From the cell containing the given text, extract its center point as [X, Y] coordinate. 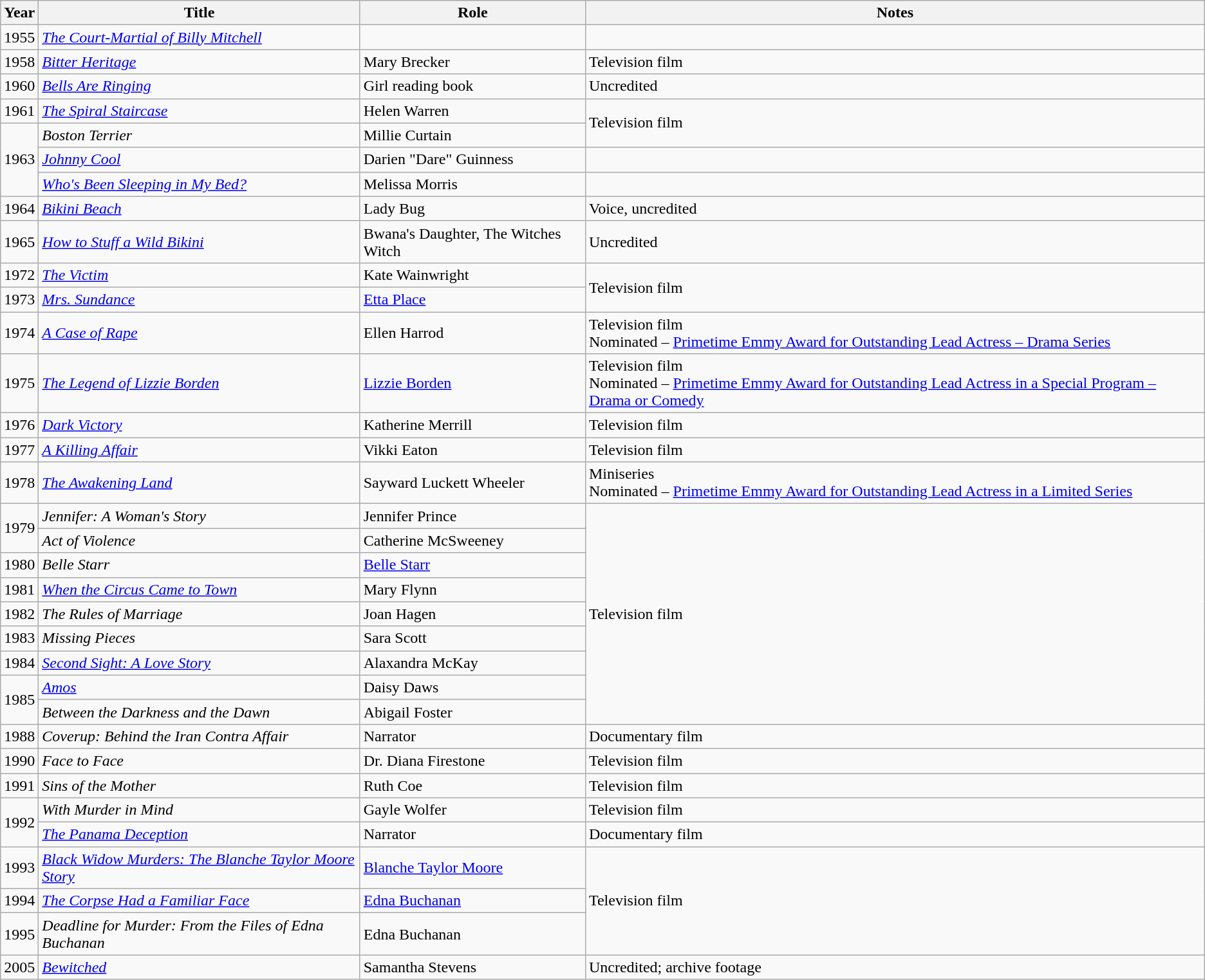
A Case of Rape [200, 332]
The Legend of Lizzie Borden [200, 384]
1973 [19, 299]
Between the Darkness and the Dawn [200, 712]
Voice, uncredited [895, 208]
Boston Terrier [200, 135]
1990 [19, 761]
1961 [19, 111]
Mrs. Sundance [200, 299]
Black Widow Murders: The Blanche Taylor Moore Story [200, 867]
1960 [19, 86]
Dr. Diana Firestone [472, 761]
Etta Place [472, 299]
1991 [19, 786]
Bikini Beach [200, 208]
Sayward Luckett Wheeler [472, 483]
Dark Victory [200, 425]
Joan Hagen [472, 614]
Notes [895, 13]
Amos [200, 687]
Year [19, 13]
Bwana's Daughter, The Witches Witch [472, 242]
The Awakening Land [200, 483]
1983 [19, 638]
1985 [19, 699]
Bitter Heritage [200, 62]
1994 [19, 901]
Face to Face [200, 761]
Who's Been Sleeping in My Bed? [200, 184]
Katherine Merrill [472, 425]
Lady Bug [472, 208]
Melissa Morris [472, 184]
Girl reading book [472, 86]
The Spiral Staircase [200, 111]
Alaxandra McKay [472, 663]
Mary Brecker [472, 62]
Kate Wainwright [472, 275]
A Killing Affair [200, 450]
Second Sight: A Love Story [200, 663]
With Murder in Mind [200, 810]
2005 [19, 967]
1974 [19, 332]
1965 [19, 242]
Blanche Taylor Moore [472, 867]
1993 [19, 867]
Television filmNominated – Primetime Emmy Award for Outstanding Lead Actress – Drama Series [895, 332]
Uncredited; archive footage [895, 967]
Bewitched [200, 967]
1978 [19, 483]
How to Stuff a Wild Bikini [200, 242]
1995 [19, 934]
1988 [19, 736]
1976 [19, 425]
Darien "Dare" Guinness [472, 160]
1963 [19, 160]
Jennifer: A Woman's Story [200, 516]
1955 [19, 37]
Millie Curtain [472, 135]
1981 [19, 589]
Ruth Coe [472, 786]
1982 [19, 614]
1977 [19, 450]
Jennifer Prince [472, 516]
Helen Warren [472, 111]
The Panama Deception [200, 835]
Television filmNominated – Primetime Emmy Award for Outstanding Lead Actress in a Special Program – Drama or Comedy [895, 384]
Role [472, 13]
Daisy Daws [472, 687]
Bells Are Ringing [200, 86]
1979 [19, 528]
Lizzie Borden [472, 384]
Mary Flynn [472, 589]
The Corpse Had a Familiar Face [200, 901]
MiniseriesNominated – Primetime Emmy Award for Outstanding Lead Actress in a Limited Series [895, 483]
Missing Pieces [200, 638]
Johnny Cool [200, 160]
When the Circus Came to Town [200, 589]
Vikki Eaton [472, 450]
1975 [19, 384]
1972 [19, 275]
Sins of the Mother [200, 786]
Coverup: Behind the Iran Contra Affair [200, 736]
Catherine McSweeney [472, 541]
Ellen Harrod [472, 332]
1980 [19, 565]
The Court-Martial of Billy Mitchell [200, 37]
Samantha Stevens [472, 967]
Gayle Wolfer [472, 810]
Sara Scott [472, 638]
1958 [19, 62]
Title [200, 13]
The Rules of Marriage [200, 614]
1984 [19, 663]
Act of Violence [200, 541]
1992 [19, 822]
Deadline for Murder: From the Files of Edna Buchanan [200, 934]
1964 [19, 208]
The Victim [200, 275]
Abigail Foster [472, 712]
